Provide the [x, y] coordinate of the cell's center where the given text is located.  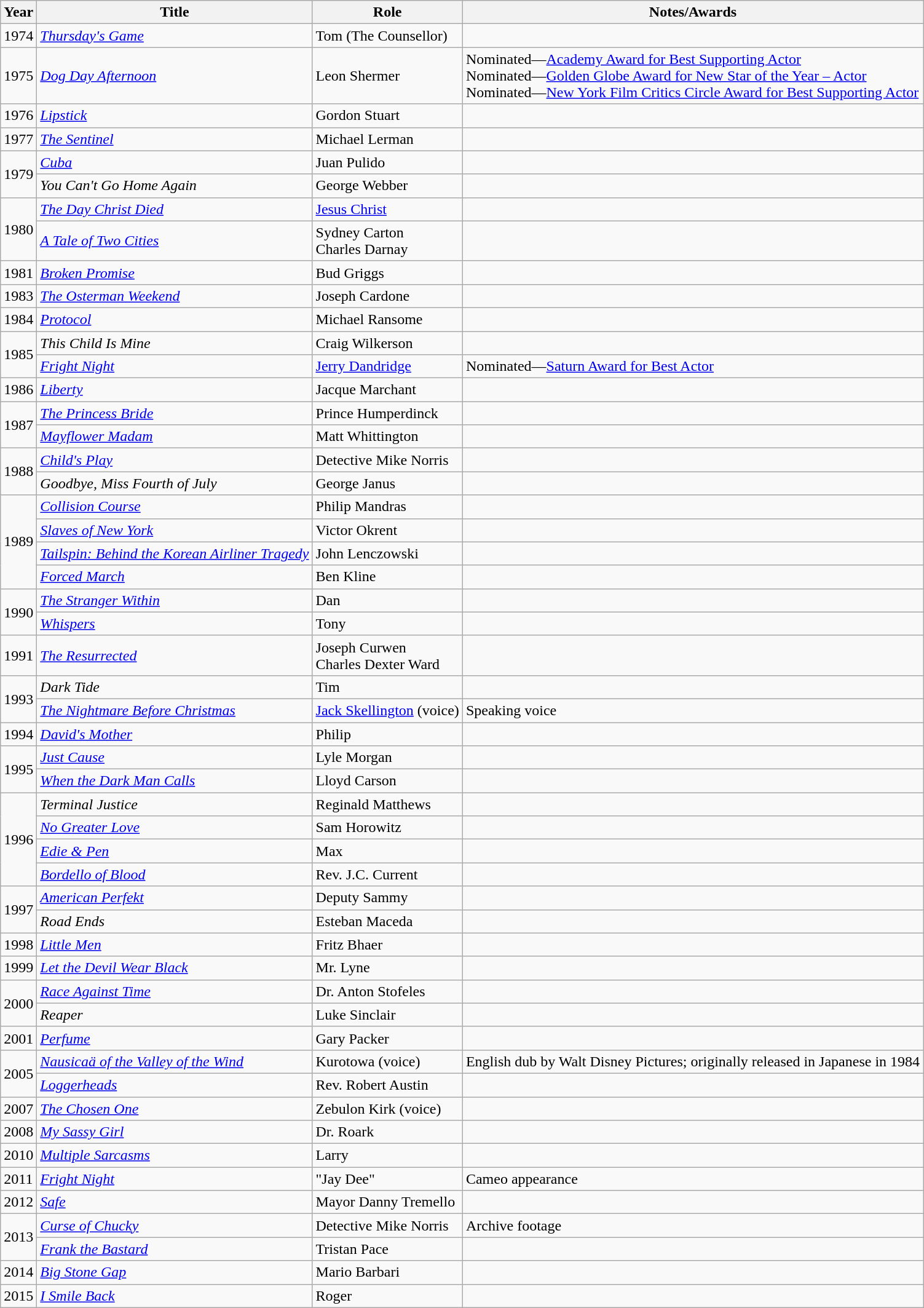
1975 [18, 76]
1993 [18, 699]
Mayflower Madam [175, 437]
Reginald Matthews [387, 804]
Thursday's Game [175, 36]
Goodbye, Miss Fourth of July [175, 483]
Edie & Pen [175, 851]
Zebulon Kirk (voice) [387, 1109]
The Princess Bride [175, 413]
1988 [18, 472]
George Janus [387, 483]
Lyle Morgan [387, 758]
The Day Christ Died [175, 209]
1984 [18, 319]
1980 [18, 229]
2013 [18, 1237]
Dr. Roark [387, 1132]
You Can't Go Home Again [175, 186]
Philip [387, 734]
English dub by Walt Disney Pictures; originally released in Japanese in 1984 [692, 1061]
Whispers [175, 624]
2000 [18, 1003]
Let the Devil Wear Black [175, 968]
This Child Is Mine [175, 343]
Terminal Justice [175, 804]
Lloyd Carson [387, 781]
Dark Tide [175, 687]
1977 [18, 139]
David's Mother [175, 734]
Cameo appearance [692, 1179]
Just Cause [175, 758]
Safe [175, 1202]
2005 [18, 1073]
1985 [18, 354]
Bud Griggs [387, 272]
Big Stone Gap [175, 1272]
Tony [387, 624]
Bordello of Blood [175, 874]
Race Against Time [175, 991]
1998 [18, 945]
Larry [387, 1155]
Child's Play [175, 460]
1991 [18, 656]
Collision Course [175, 507]
Joseph CurwenCharles Dexter Ward [387, 656]
1997 [18, 910]
No Greater Love [175, 828]
Deputy Sammy [387, 898]
Craig Wilkerson [387, 343]
"Jay Dee" [387, 1179]
1996 [18, 839]
2015 [18, 1296]
1983 [18, 296]
Road Ends [175, 921]
Gordon Stuart [387, 116]
American Perfekt [175, 898]
Protocol [175, 319]
Nominated—Saturn Award for Best Actor [692, 367]
Title [175, 12]
1979 [18, 174]
Matt Whittington [387, 437]
Juan Pulido [387, 162]
Dog Day Afternoon [175, 76]
Speaking voice [692, 710]
Victor Okrent [387, 530]
Reaper [175, 1015]
Gary Packer [387, 1038]
Tailspin: Behind the Korean Airliner Tragedy [175, 553]
Philip Mandras [387, 507]
Jacque Marchant [387, 390]
1995 [18, 769]
Role [387, 12]
1994 [18, 734]
Roger [387, 1296]
Curse of Chucky [175, 1226]
Archive footage [692, 1226]
1990 [18, 612]
Joseph Cardone [387, 296]
Esteban Maceda [387, 921]
Year [18, 12]
Prince Humperdinck [387, 413]
1974 [18, 36]
2011 [18, 1179]
Little Men [175, 945]
Sydney CartonCharles Darnay [387, 241]
Dan [387, 600]
Notes/Awards [692, 12]
1976 [18, 116]
Dr. Anton Stofeles [387, 991]
Tom (The Counsellor) [387, 36]
The Chosen One [175, 1109]
Michael Ransome [387, 319]
Broken Promise [175, 272]
The Stranger Within [175, 600]
1986 [18, 390]
Michael Lerman [387, 139]
2008 [18, 1132]
Leon Shermer [387, 76]
Slaves of New York [175, 530]
My Sassy Girl [175, 1132]
Forced March [175, 577]
Frank the Bastard [175, 1249]
Mayor Danny Tremello [387, 1202]
George Webber [387, 186]
2012 [18, 1202]
Luke Sinclair [387, 1015]
1981 [18, 272]
1999 [18, 968]
The Osterman Weekend [175, 296]
Ben Kline [387, 577]
1989 [18, 542]
The Resurrected [175, 656]
Lipstick [175, 116]
Jack Skellington (voice) [387, 710]
The Nightmare Before Christmas [175, 710]
1987 [18, 425]
2001 [18, 1038]
Rev. J.C. Current [387, 874]
Tristan Pace [387, 1249]
Jerry Dandridge [387, 367]
Jesus Christ [387, 209]
John Lenczowski [387, 553]
The Sentinel [175, 139]
Rev. Robert Austin [387, 1085]
Liberty [175, 390]
Multiple Sarcasms [175, 1155]
Perfume [175, 1038]
2010 [18, 1155]
Loggerheads [175, 1085]
Max [387, 851]
2014 [18, 1272]
Nausicaä of the Valley of the Wind [175, 1061]
Mario Barbari [387, 1272]
Mr. Lyne [387, 968]
When the Dark Man Calls [175, 781]
Cuba [175, 162]
2007 [18, 1109]
Tim [387, 687]
Sam Horowitz [387, 828]
A Tale of Two Cities [175, 241]
Kurotowa (voice) [387, 1061]
I Smile Back [175, 1296]
Fritz Bhaer [387, 945]
